From the cell containing the given text, extract its center point as (X, Y) coordinate. 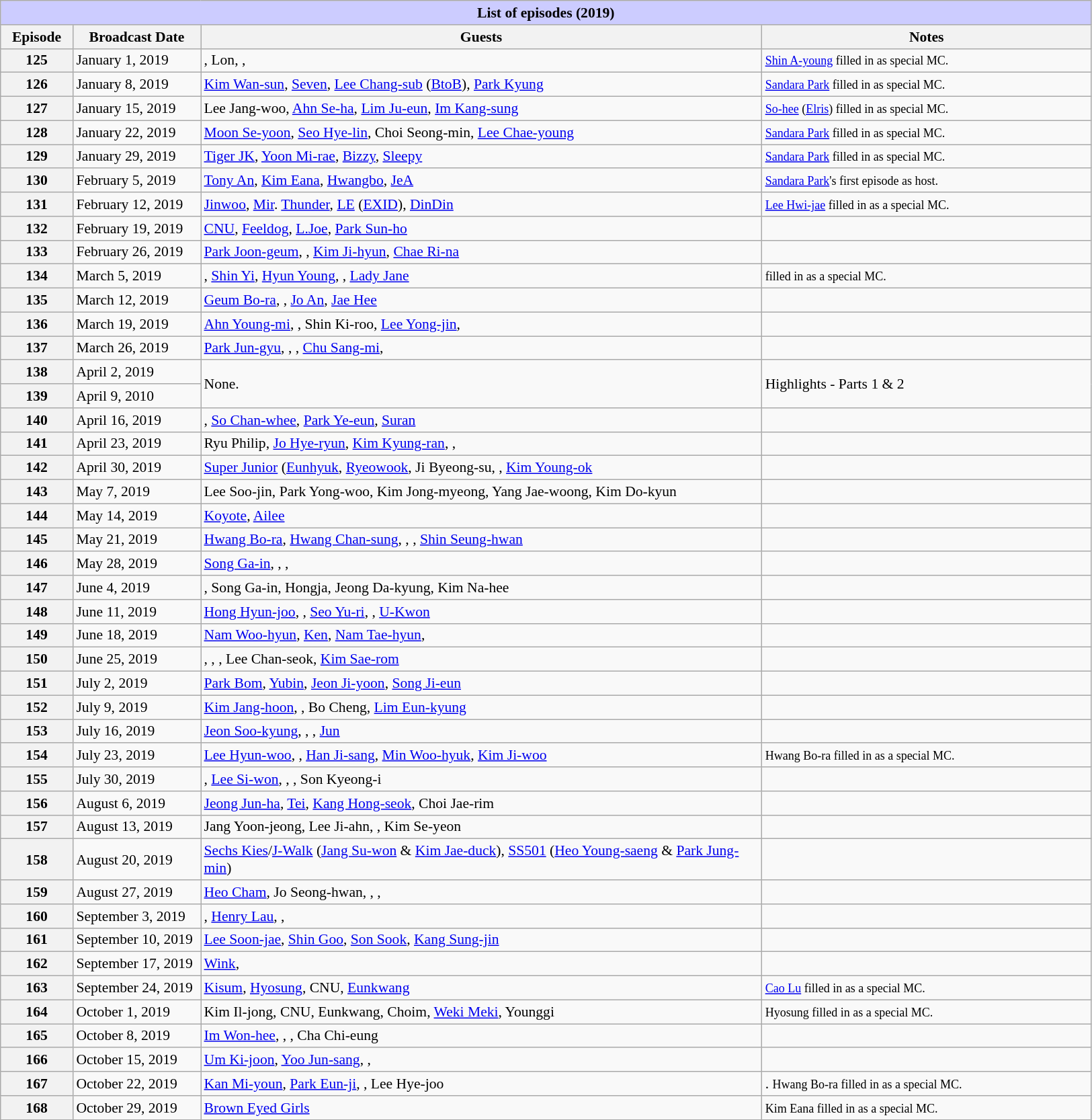
Highlights - Parts 1 & 2 (927, 385)
September 10, 2019 (136, 940)
March 5, 2019 (136, 276)
July 2, 2019 (136, 684)
February 5, 2019 (136, 181)
Cao Lu filled in as a special MC. (927, 988)
March 19, 2019 (136, 324)
Tiger JK, Yoon Mi-rae, Bizzy, Sleepy (481, 157)
Park Joon-geum, , Kim Ji-hyun, Chae Ri-na (481, 252)
January 29, 2019 (136, 157)
Sechs Kies/J-Walk (Jang Su-won & Kim Jae-duck), SS501 (Heo Young-saeng & Park Jung-min) (481, 859)
138 (37, 372)
None. (481, 385)
145 (37, 540)
Episode (37, 37)
132 (37, 229)
Kan Mi-youn, Park Eun-ji, , Lee Hye-joo (481, 1084)
Ryu Philip, Jo Hye-ryun, Kim Kyung-ran, , (481, 444)
January 15, 2019 (136, 109)
March 12, 2019 (136, 301)
September 3, 2019 (136, 916)
October 8, 2019 (136, 1036)
August 6, 2019 (136, 803)
So-hee (Elris) filled in as special MC. (927, 109)
Lee Jang-woo, Ahn Se-ha, Lim Ju-eun, Im Kang-sung (481, 109)
127 (37, 109)
January 22, 2019 (136, 132)
Park Bom, Yubin, Jeon Ji-yoon, Song Ji-eun (481, 684)
154 (37, 756)
July 16, 2019 (136, 731)
Park Jun-gyu, , , Chu Sang-mi, (481, 348)
February 26, 2019 (136, 252)
131 (37, 204)
166 (37, 1060)
Jeon Soo-kyung, , , Jun (481, 731)
Kim Eana filled in as a special MC. (927, 1108)
Guests (481, 37)
133 (37, 252)
137 (37, 348)
June 25, 2019 (136, 659)
April 23, 2019 (136, 444)
159 (37, 892)
Kim Wan-sun, Seven, Lee Chang-sub (BtoB), Park Kyung (481, 85)
, Lee Si-won, , , Son Kyeong-i (481, 779)
Koyote, Ailee (481, 516)
September 24, 2019 (136, 988)
129 (37, 157)
Moon Se-yoon, Seo Hye-lin, Choi Seong-min, Lee Chae-young (481, 132)
May 14, 2019 (136, 516)
143 (37, 492)
September 17, 2019 (136, 964)
134 (37, 276)
Hyosung filled in as a special MC. (927, 1012)
Im Won-hee, , , Cha Chi-eung (481, 1036)
January 1, 2019 (136, 61)
144 (37, 516)
Jeong Jun-ha, Tei, Kang Hong-seok, Choi Jae-rim (481, 803)
141 (37, 444)
Hong Hyun-joo, , Seo Yu-ri, , U-Kwon (481, 612)
Heo Cham, Jo Seong-hwan, , , (481, 892)
, , , Lee Chan-seok, Kim Sae-rom (481, 659)
Kisum, Hyosung, CNU, Eunkwang (481, 988)
152 (37, 707)
filled in as a special MC. (927, 276)
Sandara Park's first episode as host. (927, 181)
147 (37, 588)
List of episodes (2019) (546, 13)
155 (37, 779)
April 9, 2010 (136, 396)
October 29, 2019 (136, 1108)
Lee Hyun-woo, , Han Ji-sang, Min Woo-hyuk, Kim Ji-woo (481, 756)
August 20, 2019 (136, 859)
160 (37, 916)
October 1, 2019 (136, 1012)
142 (37, 468)
, Lon, , (481, 61)
Nam Woo-hyun, Ken, Nam Tae-hyun, (481, 635)
Tony An, Kim Eana, Hwangbo, JeA (481, 181)
October 15, 2019 (136, 1060)
Jang Yoon-jeong, Lee Ji-ahn, , Kim Se-yeon (481, 827)
Super Junior (Eunhyuk, Ryeowook, Ji Byeong-su, , Kim Young-ok (481, 468)
Brown Eyed Girls (481, 1108)
146 (37, 564)
Lee Soon-jae, Shin Goo, Son Sook, Kang Sung-jin (481, 940)
April 30, 2019 (136, 468)
158 (37, 859)
October 22, 2019 (136, 1084)
128 (37, 132)
Lee Hwi-jae filled in as a special MC. (927, 204)
Hwang Bo-ra filled in as a special MC. (927, 756)
February 12, 2019 (136, 204)
150 (37, 659)
125 (37, 61)
April 2, 2019 (136, 372)
Kim Jang-hoon, , Bo Cheng, Lim Eun-kyung (481, 707)
130 (37, 181)
, Shin Yi, Hyun Young, , Lady Jane (481, 276)
140 (37, 420)
163 (37, 988)
162 (37, 964)
151 (37, 684)
Song Ga-in, , , (481, 564)
, So Chan-whee, Park Ye-eun, Suran (481, 420)
126 (37, 85)
164 (37, 1012)
Geum Bo-ra, , Jo An, Jae Hee (481, 301)
Shin A-young filled in as special MC. (927, 61)
April 16, 2019 (136, 420)
June 4, 2019 (136, 588)
161 (37, 940)
June 11, 2019 (136, 612)
Broadcast Date (136, 37)
Kim Il-jong, CNU, Eunkwang, Choim, Weki Meki, Younggi (481, 1012)
August 13, 2019 (136, 827)
165 (37, 1036)
Jinwoo, Mir. Thunder, LE (EXID), DinDin (481, 204)
July 23, 2019 (136, 756)
136 (37, 324)
February 19, 2019 (136, 229)
148 (37, 612)
Wink, (481, 964)
, Henry Lau, , (481, 916)
May 7, 2019 (136, 492)
153 (37, 731)
July 9, 2019 (136, 707)
June 18, 2019 (136, 635)
. Hwang Bo-ra filled in as a special MC. (927, 1084)
May 21, 2019 (136, 540)
139 (37, 396)
Ahn Young-mi, , Shin Ki-roo, Lee Yong-jin, (481, 324)
March 26, 2019 (136, 348)
149 (37, 635)
January 8, 2019 (136, 85)
May 28, 2019 (136, 564)
July 30, 2019 (136, 779)
, Song Ga-in, Hongja, Jeong Da-kyung, Kim Na-hee (481, 588)
CNU, Feeldog, L.Joe, Park Sun-ho (481, 229)
Notes (927, 37)
Um Ki-joon, Yoo Jun-sang, , (481, 1060)
Lee Soo-jin, Park Yong-woo, Kim Jong-myeong, Yang Jae-woong, Kim Do-kyun (481, 492)
167 (37, 1084)
157 (37, 827)
135 (37, 301)
August 27, 2019 (136, 892)
156 (37, 803)
Hwang Bo-ra, Hwang Chan-sung, , , Shin Seung-hwan (481, 540)
168 (37, 1108)
